Return the (x, y) coordinate for the center point of the cell that contains the specified text.  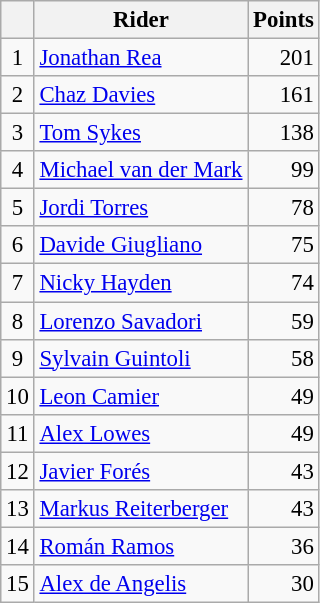
75 (284, 245)
30 (284, 584)
138 (284, 133)
Nicky Hayden (141, 283)
7 (18, 283)
Javier Forés (141, 471)
Alex de Angelis (141, 584)
9 (18, 358)
78 (284, 208)
Sylvain Guintoli (141, 358)
Leon Camier (141, 396)
Michael van der Mark (141, 170)
Lorenzo Savadori (141, 321)
4 (18, 170)
Markus Reiterberger (141, 509)
Jordi Torres (141, 208)
Points (284, 20)
58 (284, 358)
Davide Giugliano (141, 245)
6 (18, 245)
15 (18, 584)
13 (18, 509)
8 (18, 321)
Román Ramos (141, 546)
36 (284, 546)
59 (284, 321)
3 (18, 133)
14 (18, 546)
Chaz Davies (141, 95)
Jonathan Rea (141, 58)
201 (284, 58)
Alex Lowes (141, 433)
Tom Sykes (141, 133)
11 (18, 433)
12 (18, 471)
2 (18, 95)
5 (18, 208)
Rider (141, 20)
74 (284, 283)
1 (18, 58)
99 (284, 170)
161 (284, 95)
10 (18, 396)
